Return [X, Y] of the center of cell containing provided text 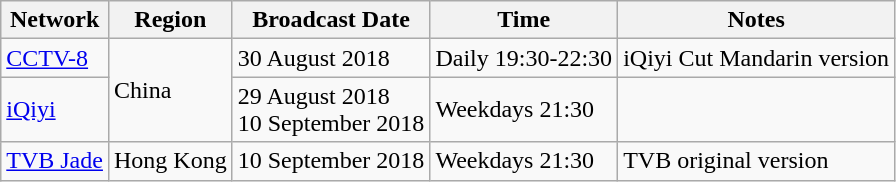
China [170, 90]
CCTV-8 [55, 58]
TVB original version [756, 161]
Time [524, 20]
29 August 2018 10 September 2018 [331, 110]
Notes [756, 20]
10 September 2018 [331, 161]
Daily 19:30-22:30 [524, 58]
iQiyi Cut Mandarin version [756, 58]
Hong Kong [170, 161]
Network [55, 20]
Broadcast Date [331, 20]
30 August 2018 [331, 58]
iQiyi [55, 110]
Region [170, 20]
TVB Jade [55, 161]
